Determine the [X, Y] coordinate at the center of the cell enclosing the given text.  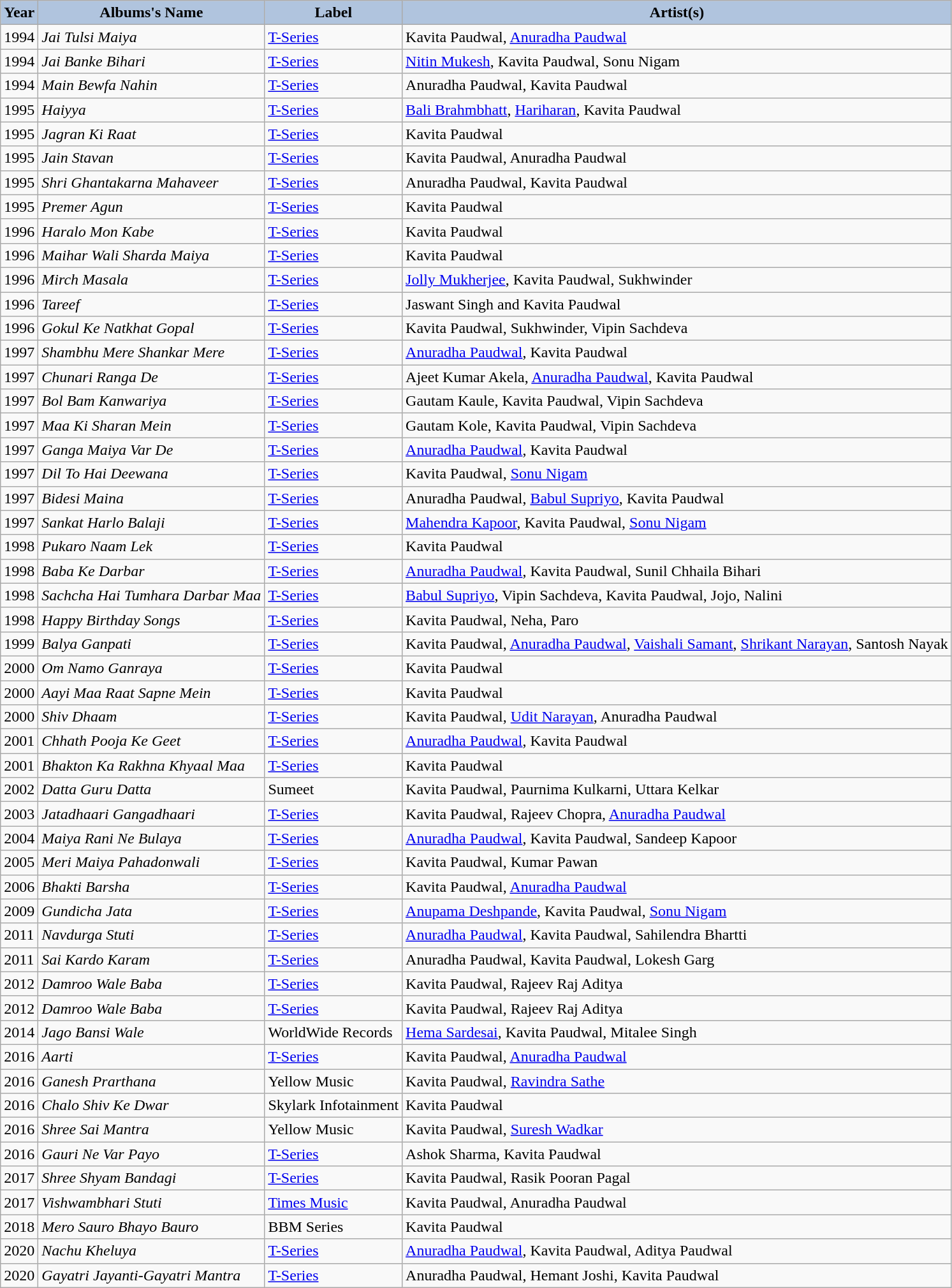
Anuradha Paudwal, Kavita Paudwal, Aditya Paudwal [677, 1251]
Jolly Mukherjee, Kavita Paudwal, Sukhwinder [677, 279]
Aayi Maa Raat Sapne Mein [152, 692]
Label [333, 13]
Ganga Maiya Var De [152, 450]
Bol Bam Kanwariya [152, 401]
Happy Birthday Songs [152, 619]
Hema Sardesai, Kavita Paudwal, Mitalee Singh [677, 1032]
Albums's Name [152, 13]
Jai Tulsi Maiya [152, 37]
Meri Maiya Pahadonwali [152, 862]
Bidesi Maina [152, 498]
Dil To Hai Deewana [152, 474]
Times Music [333, 1203]
2005 [19, 862]
2018 [19, 1227]
Haralo Mon Kabe [152, 231]
Sankat Harlo Balaji [152, 522]
Baba Ke Darbar [152, 571]
Shree Sai Mantra [152, 1130]
2002 [19, 790]
Anupama Deshpande, Kavita Paudwal, Sonu Nigam [677, 911]
Jagran Ki Raat [152, 134]
Nitin Mukesh, Kavita Paudwal, Sonu Nigam [677, 61]
Year [19, 13]
Datta Guru Datta [152, 790]
Gauri Ne Var Payo [152, 1154]
WorldWide Records [333, 1032]
Haiyya [152, 110]
Ajeet Kumar Akela, Anuradha Paudwal, Kavita Paudwal [677, 377]
Skylark Infotainment [333, 1106]
Bali Brahmbhatt, Hariharan, Kavita Paudwal [677, 110]
Tareef [152, 304]
2004 [19, 838]
Navdurga Stuti [152, 935]
Gautam Kole, Kavita Paudwal, Vipin Sachdeva [677, 426]
Gundicha Jata [152, 911]
Jago Bansi Wale [152, 1032]
Gautam Kaule, Kavita Paudwal, Vipin Sachdeva [677, 401]
Kavita Paudwal, Sonu Nigam [677, 474]
Maa Ki Sharan Mein [152, 426]
Shree Shyam Bandagi [152, 1178]
Pukaro Naam Lek [152, 547]
Jain Stavan [152, 158]
Mero Sauro Bhayo Bauro [152, 1227]
Chhath Pooja Ke Geet [152, 741]
Aarti [152, 1056]
Balya Ganpati [152, 644]
Kavita Paudwal, Neha, Paro [677, 619]
BBM Series [333, 1227]
Maiya Rani Ne Bulaya [152, 838]
2003 [19, 814]
2014 [19, 1032]
Kavita Paudwal, Anuradha Paudwal, Vaishali Samant, Shrikant Narayan, Santosh Nayak [677, 644]
Kavita Paudwal, Kumar Pawan [677, 862]
Mahendra Kapoor, Kavita Paudwal, Sonu Nigam [677, 522]
2006 [19, 887]
Kavita Paudwal, Rasik Pooran Pagal [677, 1178]
Kavita Paudwal, Sukhwinder, Vipin Sachdeva [677, 329]
Sachcha Hai Tumhara Darbar Maa [152, 595]
Shiv Dhaam [152, 717]
Main Bewfa Nahin [152, 85]
Shri Ghantakarna Mahaveer [152, 182]
Sumeet [333, 790]
Babul Supriyo, Vipin Sachdeva, Kavita Paudwal, Jojo, Nalini [677, 595]
Kavita Paudwal, Ravindra Sathe [677, 1081]
Jatadhaari Gangadhaari [152, 814]
Kavita Paudwal, Suresh Wadkar [677, 1130]
Maihar Wali Sharda Maiya [152, 255]
Ashok Sharma, Kavita Paudwal [677, 1154]
Kavita Paudwal, Udit Narayan, Anuradha Paudwal [677, 717]
Chalo Shiv Ke Dwar [152, 1106]
Gayatri Jayanti-Gayatri Mantra [152, 1275]
Jai Banke Bihari [152, 61]
Anuradha Paudwal, Hemant Joshi, Kavita Paudwal [677, 1275]
1999 [19, 644]
Chunari Ranga De [152, 377]
2009 [19, 911]
Artist(s) [677, 13]
Gokul Ke Natkhat Gopal [152, 329]
Anuradha Paudwal, Kavita Paudwal, Sunil Chhaila Bihari [677, 571]
Kavita Paudwal, Paurnima Kulkarni, Uttara Kelkar [677, 790]
Ganesh Prarthana [152, 1081]
Sai Kardo Karam [152, 959]
Mirch Masala [152, 279]
Nachu Kheluya [152, 1251]
Kavita Paudwal, Rajeev Chopra, Anuradha Paudwal [677, 814]
Bhakton Ka Rakhna Khyaal Maa [152, 766]
Premer Agun [152, 207]
Shambhu Mere Shankar Mere [152, 353]
Om Namo Ganraya [152, 668]
Jaswant Singh and Kavita Paudwal [677, 304]
Anuradha Paudwal, Kavita Paudwal, Sandeep Kapoor [677, 838]
Anuradha Paudwal, Kavita Paudwal, Lokesh Garg [677, 959]
Bhakti Barsha [152, 887]
Anuradha Paudwal, Kavita Paudwal, Sahilendra Bhartti [677, 935]
Anuradha Paudwal, Babul Supriyo, Kavita Paudwal [677, 498]
Vishwambhari Stuti [152, 1203]
